Return the [X, Y] coordinate for the center point of the cell that contains the specified text.  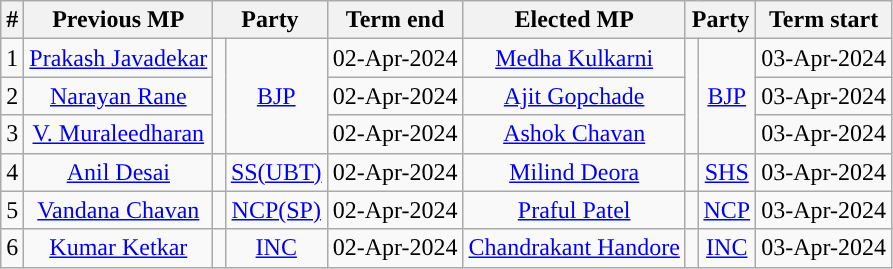
Narayan Rane [118, 96]
Vandana Chavan [118, 210]
Chandrakant Handore [574, 248]
5 [12, 210]
Term end [395, 20]
Ashok Chavan [574, 134]
Previous MP [118, 20]
Prakash Javadekar [118, 58]
# [12, 20]
Elected MP [574, 20]
Kumar Ketkar [118, 248]
4 [12, 172]
2 [12, 96]
V. Muraleedharan [118, 134]
3 [12, 134]
Praful Patel [574, 210]
SHS [727, 172]
Milind Deora [574, 172]
6 [12, 248]
Medha Kulkarni [574, 58]
NCP [727, 210]
NCP(SP) [276, 210]
1 [12, 58]
Anil Desai [118, 172]
SS(UBT) [276, 172]
Term start [824, 20]
Ajit Gopchade [574, 96]
